Return the (x, y) coordinate for the center point of the cell that contains the specified text.  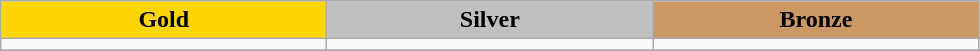
Gold (164, 20)
Bronze (816, 20)
Silver (490, 20)
